Determine the (X, Y) coordinate at the center of the cell enclosing the given text.  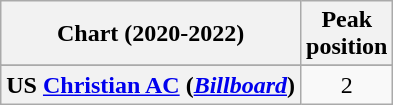
Chart (2020-2022) (151, 34)
2 (347, 85)
Peakposition (347, 34)
US Christian AC (Billboard) (151, 85)
